Identify which cell holds the provided text, then report its [X, Y] central coordinate. 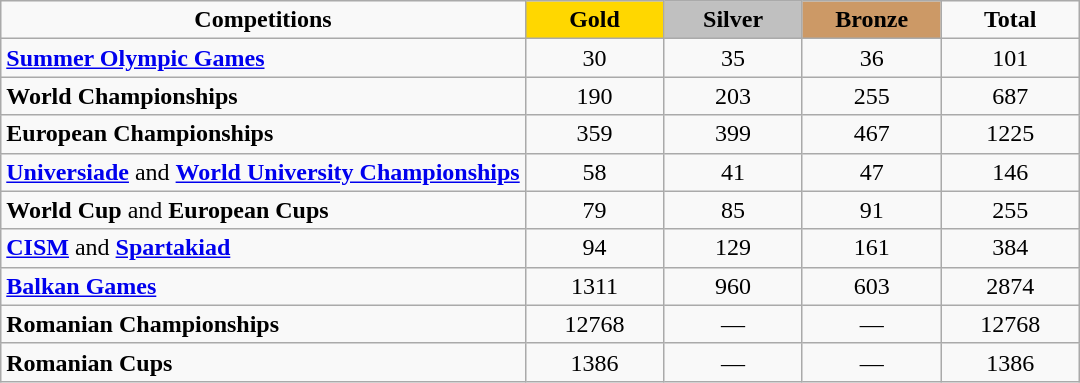
1225 [1010, 134]
36 [872, 58]
384 [1010, 248]
146 [1010, 172]
101 [1010, 58]
2874 [1010, 286]
World Cup and European Cups [263, 210]
203 [734, 96]
47 [872, 172]
Romanian Championships [263, 324]
Competitions [263, 20]
Gold [594, 20]
94 [594, 248]
399 [734, 134]
Silver [734, 20]
359 [594, 134]
Bronze [872, 20]
129 [734, 248]
960 [734, 286]
World Championships [263, 96]
35 [734, 58]
41 [734, 172]
European Championships [263, 134]
Total [1010, 20]
467 [872, 134]
161 [872, 248]
CISM and Spartakiad [263, 248]
58 [594, 172]
79 [594, 210]
30 [594, 58]
85 [734, 210]
Universiade and World University Championships [263, 172]
1311 [594, 286]
603 [872, 286]
190 [594, 96]
Balkan Games [263, 286]
Romanian Cups [263, 362]
Summer Olympic Games [263, 58]
687 [1010, 96]
91 [872, 210]
